Find where the given text appears and provide that cell's center as (x, y) coordinate. 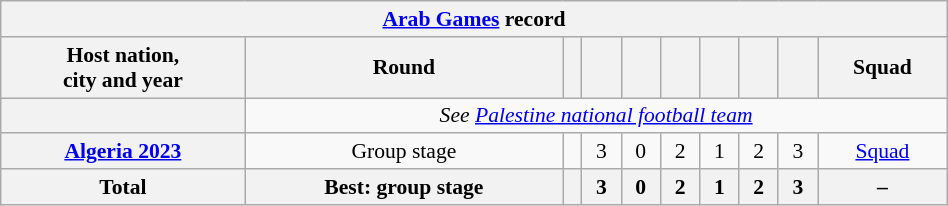
Round (404, 68)
Group stage (404, 152)
Total (123, 187)
Host nation,city and year (123, 68)
– (883, 187)
Arab Games record (474, 19)
Algeria 2023 (123, 152)
See Palestine national football team (596, 116)
Best: group stage (404, 187)
